Return the [X, Y] coordinate for the center point of the cell that contains the specified text.  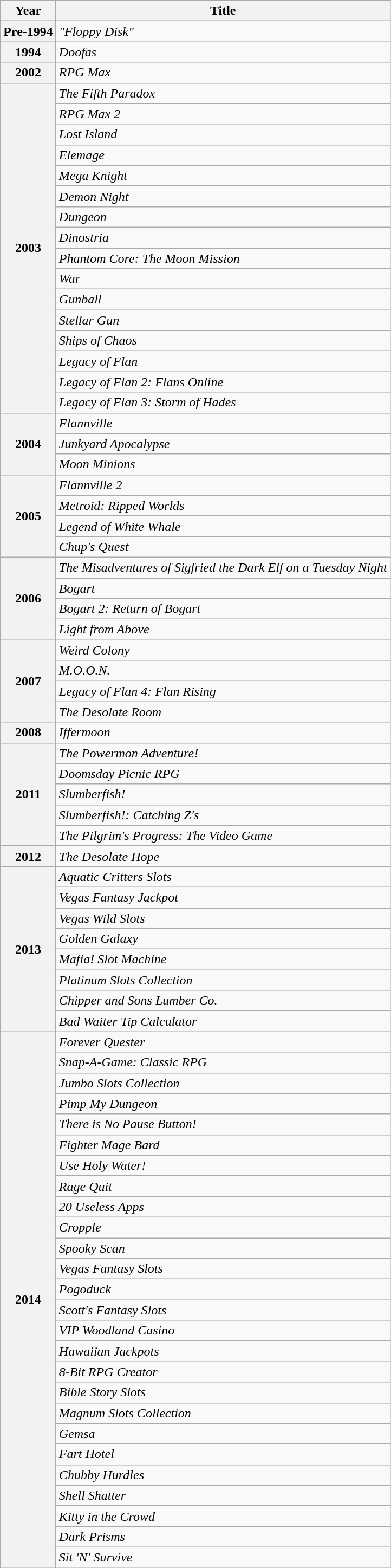
Phantom Core: The Moon Mission [223, 258]
Shell Shatter [223, 1495]
2008 [28, 733]
Kitty in the Crowd [223, 1516]
2002 [28, 73]
Snap-A-Game: Classic RPG [223, 1062]
Vegas Wild Slots [223, 918]
Bogart [223, 588]
Vegas Fantasy Slots [223, 1269]
Gunball [223, 300]
Legend of White Whale [223, 526]
2004 [28, 444]
VIP Woodland Casino [223, 1331]
2007 [28, 681]
Legacy of Flan 2: Flans Online [223, 382]
Pogoduck [223, 1290]
Legacy of Flan [223, 361]
Dark Prisms [223, 1537]
Bogart 2: Return of Bogart [223, 609]
Pimp My Dungeon [223, 1104]
The Pilgrim's Progress: The Video Game [223, 835]
Bible Story Slots [223, 1392]
Year [28, 11]
"Floppy Disk" [223, 31]
Lost Island [223, 134]
Platinum Slots Collection [223, 980]
Ships of Chaos [223, 341]
Hawaiian Jackpots [223, 1351]
The Desolate Room [223, 712]
Forever Quester [223, 1042]
Legacy of Flan 4: Flan Rising [223, 691]
War [223, 279]
Sit 'N' Survive [223, 1557]
2013 [28, 949]
Fart Hotel [223, 1454]
Mega Knight [223, 176]
Metroid: Ripped Worlds [223, 506]
Moon Minions [223, 464]
Pre-1994 [28, 31]
Bad Waiter Tip Calculator [223, 1021]
Elemage [223, 155]
Scott's Fantasy Slots [223, 1310]
The Desolate Hope [223, 856]
Mafia! Slot Machine [223, 960]
Golden Galaxy [223, 939]
1994 [28, 52]
2011 [28, 794]
Doofas [223, 52]
Chup's Quest [223, 547]
The Powermon Adventure! [223, 753]
Use Holy Water! [223, 1165]
RPG Max 2 [223, 114]
Aquatic Critters Slots [223, 877]
Light from Above [223, 630]
Chubby Hurdles [223, 1475]
2014 [28, 1300]
The Fifth Paradox [223, 93]
Magnum Slots Collection [223, 1413]
M.O.O.N. [223, 671]
There is No Pause Button! [223, 1124]
Weird Colony [223, 650]
Dungeon [223, 217]
Junkyard Apocalypse [223, 444]
2012 [28, 856]
Stellar Gun [223, 320]
20 Useless Apps [223, 1207]
Dinostria [223, 237]
Demon Night [223, 196]
2005 [28, 516]
Flannville 2 [223, 485]
Flannville [223, 423]
2003 [28, 248]
Chipper and Sons Lumber Co. [223, 1001]
2006 [28, 598]
Slumberfish! [223, 794]
Title [223, 11]
Fighter Mage Bard [223, 1145]
Jumbo Slots Collection [223, 1083]
Doomsday Picnic RPG [223, 774]
Slumberfish!: Catching Z's [223, 815]
8-Bit RPG Creator [223, 1372]
Vegas Fantasy Jackpot [223, 897]
Spooky Scan [223, 1248]
Gemsa [223, 1434]
Legacy of Flan 3: Storm of Hades [223, 403]
Iffermoon [223, 733]
The Misadventures of Sigfried the Dark Elf on a Tuesday Night [223, 567]
Rage Quit [223, 1186]
Cropple [223, 1227]
RPG Max [223, 73]
